Extract the [X, Y] coordinate from the center of the cell holding the provided text.  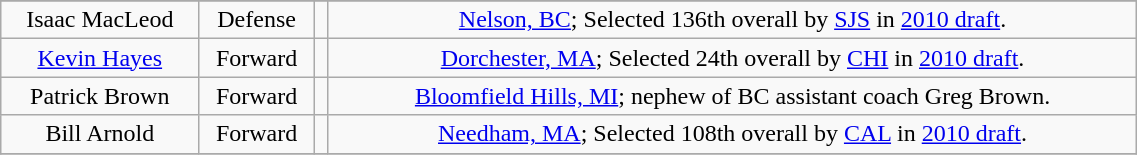
Nelson, BC; Selected 136th overall by SJS in 2010 draft. [732, 20]
Bill Arnold [100, 134]
Kevin Hayes [100, 58]
Dorchester, MA; Selected 24th overall by CHI in 2010 draft. [732, 58]
Defense [257, 20]
Isaac MacLeod [100, 20]
Patrick Brown [100, 96]
Bloomfield Hills, MI; nephew of BC assistant coach Greg Brown. [732, 96]
Needham, MA; Selected 108th overall by CAL in 2010 draft. [732, 134]
